Capture the cell that displays the provided text and extract its [x, y] central coordinate. 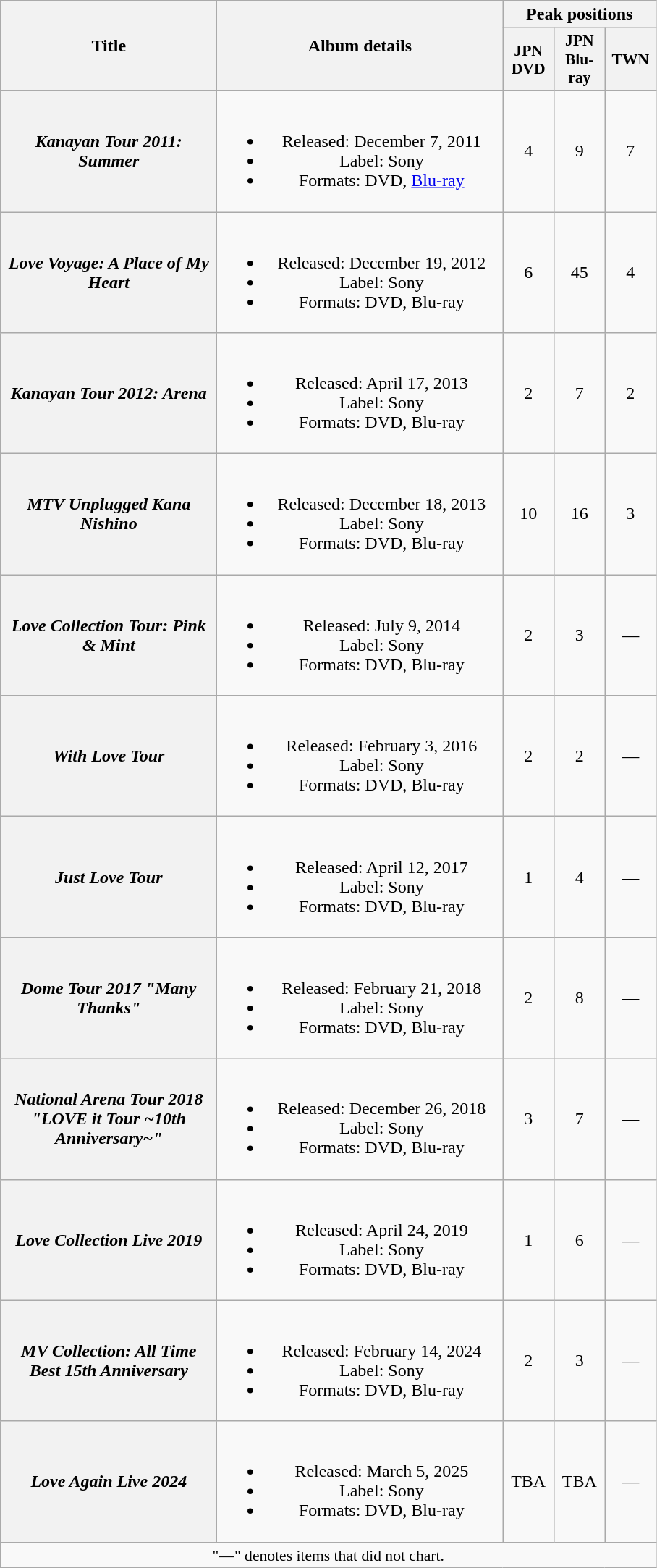
TWN [631, 59]
Love Voyage: A Place of My Heart [109, 272]
With Love Tour [109, 756]
Released: December 18, 2013Label: SonyFormats: DVD, Blu-ray [360, 514]
16 [579, 514]
Released: December 7, 2011Label: SonyFormats: DVD, Blu-ray [360, 151]
9 [579, 151]
National Arena Tour 2018 "LOVE it Tour ~10th Anniversary~" [109, 1119]
Love Collection Live 2019 [109, 1239]
Album details [360, 46]
Dome Tour 2017 "Many Thanks" [109, 998]
Released: March 5, 2025Label: SonyFormats: DVD, Blu-ray [360, 1481]
Released: December 26, 2018Label: SonyFormats: DVD, Blu-ray [360, 1119]
8 [579, 998]
10 [528, 514]
Just Love Tour [109, 877]
MV Collection: All Time Best 15th Anniversary [109, 1361]
Released: February 21, 2018Label: SonyFormats: DVD, Blu-ray [360, 998]
JPN DVD [528, 59]
Released: April 12, 2017Label: SonyFormats: DVD, Blu-ray [360, 877]
"—" denotes items that did not chart. [328, 1555]
Peak positions [580, 14]
Released: February 3, 2016Label: SonyFormats: DVD, Blu-ray [360, 756]
Released: December 19, 2012Label: SonyFormats: DVD, Blu-ray [360, 272]
45 [579, 272]
MTV Unplugged Kana Nishino [109, 514]
Kanayan Tour 2012: Arena [109, 394]
Title [109, 46]
Love Collection Tour: Pink & Mint [109, 636]
Kanayan Tour 2011: Summer [109, 151]
Released: April 17, 2013Label: SonyFormats: DVD, Blu-ray [360, 394]
Released: February 14, 2024Label: SonyFormats: DVD, Blu-ray [360, 1361]
Love Again Live 2024 [109, 1481]
Released: July 9, 2014Label: SonyFormats: DVD, Blu-ray [360, 636]
JPN Blu-ray [579, 59]
Released: April 24, 2019Label: SonyFormats: DVD, Blu-ray [360, 1239]
